Identify which cell holds the provided text, then report its (X, Y) central coordinate. 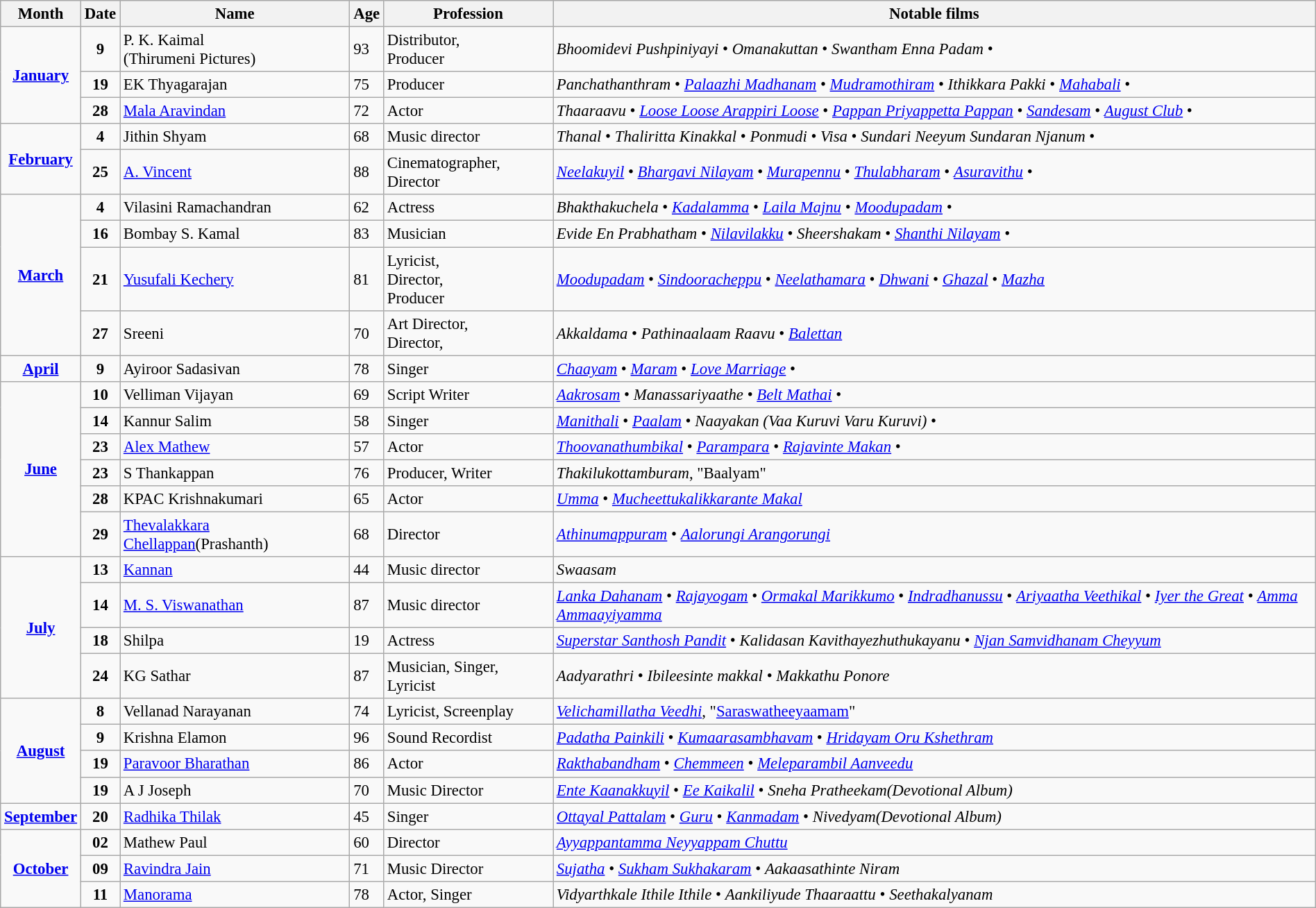
Art Director, Director, (468, 333)
13 (100, 570)
KG Sathar (235, 676)
Thakilukottamburam, "Baalyam" (934, 473)
83 (366, 234)
Ayyappantamma Neyyappam Chuttu (934, 842)
Vilasini Ramachandran (235, 208)
44 (366, 570)
Notable films (934, 14)
Ayiroor Sadasivan (235, 369)
10 (100, 394)
71 (366, 868)
Bhoomidevi Pushpiniyayi • Omanakuttan • Swantham Enna Padam • (934, 50)
February (41, 159)
Thoovanathumbikal • Parampara • Rajavinte Makan • (934, 447)
27 (100, 333)
Sujatha • Sukham Sukhakaram • Aakaasathinte Niram (934, 868)
57 (366, 447)
Swaasam (934, 570)
29 (100, 535)
Vellanad Narayanan (235, 712)
Paravoor Bharathan (235, 764)
Neelakuyil • Bhargavi Nilayam • Murapennu • Thulabharam • Asuravithu • (934, 172)
02 (100, 842)
Bombay S. Kamal (235, 234)
Kannan (235, 570)
P. K. Kaimal(Thirumeni Pictures) (235, 50)
Panchathanthram • Palaazhi Madhanam • Mudramothiram • Ithikkara Pakki • Mahabali • (934, 85)
M. S. Viswanathan (235, 605)
Month (41, 14)
Ottayal Pattalam • Guru • Kanmadam • Nivedyam(Devotional Album) (934, 816)
69 (366, 394)
86 (366, 764)
Distributor, Producer (468, 50)
Chaayam • Maram • Love Marriage • (934, 369)
Kannur Salim (235, 421)
Vidyarthkale Ithile Ithile • Aankiliyude Thaaraattu • Seethakalyanam (934, 895)
81 (366, 279)
KPAC Krishnakumari (235, 499)
Manorama (235, 895)
Lyricist, Director, Producer (468, 279)
24 (100, 676)
18 (100, 641)
76 (366, 473)
March (41, 275)
58 (366, 421)
62 (366, 208)
16 (100, 234)
Evide En Prabhatham • Nilavilakku • Sheershakam • Shanthi Nilayam • (934, 234)
Akkaldama • Pathinaalaam Raavu • Balettan (934, 333)
Thevalakkara Chellappan(Prashanth) (235, 535)
88 (366, 172)
Lyricist, Screenplay (468, 712)
S Thankappan (235, 473)
Sound Recordist (468, 738)
09 (100, 868)
11 (100, 895)
June (41, 469)
Ravindra Jain (235, 868)
74 (366, 712)
October (41, 868)
21 (100, 279)
25 (100, 172)
A. Vincent (235, 172)
45 (366, 816)
Alex Mathew (235, 447)
Cinematographer, Director (468, 172)
Velichamillatha Veedhi, "Saraswatheeyaamam" (934, 712)
Mathew Paul (235, 842)
Lanka Dahanam • Rajayogam • Ormakal Marikkumo • Indradhanussu • Ariyaatha Veethikal • Iyer the Great • Amma Ammaayiyamma (934, 605)
Profession (468, 14)
Mala Aravindan (235, 111)
Name (235, 14)
20 (100, 816)
January (41, 76)
Producer (468, 85)
72 (366, 111)
65 (366, 499)
93 (366, 50)
Bhakthakuchela • Kadalamma • Laila Majnu • Moodupadam • (934, 208)
Thaaraavu • Loose Loose Arappiri Loose • Pappan Priyappetta Pappan • Sandesam • August Club • (934, 111)
Manithali • Paalam • Naayakan (Vaa Kuruvi Varu Kuruvi) • (934, 421)
Age (366, 14)
Radhika Thilak (235, 816)
60 (366, 842)
Krishna Elamon (235, 738)
EK Thyagarajan (235, 85)
Ente Kaanakkuyil • Ee Kaikalil • Sneha Pratheekam(Devotional Album) (934, 790)
Moodupadam • Sindooracheppu • Neelathamara • Dhwani • Ghazal • Mazha (934, 279)
8 (100, 712)
Musician (468, 234)
Thanal • Thaliritta Kinakkal • Ponmudi • Visa • Sundari Neeyum Sundaran Njanum • (934, 137)
Producer, Writer (468, 473)
August (41, 750)
Jithin Shyam (235, 137)
July (41, 628)
Padatha Painkili • Kumaarasambhavam • Hridayam Oru Kshethram (934, 738)
Umma • Mucheettukalikkarante Makal (934, 499)
Actor, Singer (468, 895)
Musician, Singer, Lyricist (468, 676)
Aakrosam • Manassariyaathe • Belt Mathai • (934, 394)
75 (366, 85)
Velliman Vijayan (235, 394)
Shilpa (235, 641)
Rakthabandham • Chemmeen • Meleparambil Aanveedu (934, 764)
Aadyarathri • Ibileesinte makkal • Makkathu Ponore (934, 676)
Script Writer (468, 394)
Sreeni (235, 333)
April (41, 369)
Athinumappuram • Aalorungi Arangorungi (934, 535)
Yusufali Kechery (235, 279)
September (41, 816)
Date (100, 14)
96 (366, 738)
A J Joseph (235, 790)
Superstar Santhosh Pandit • Kalidasan Kavithayezhuthukayanu • Njan Samvidhanam Cheyyum (934, 641)
